Identify which cell holds the provided text, then report its (X, Y) central coordinate. 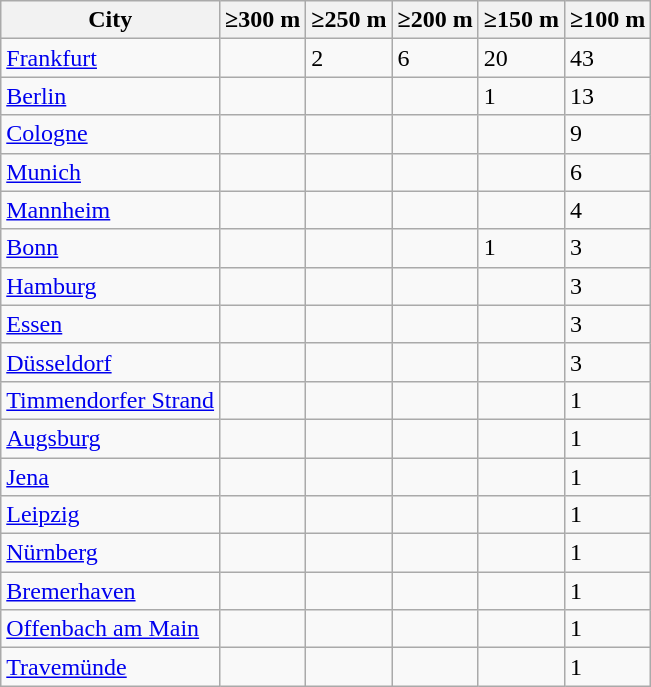
Offenbach am Main (110, 629)
2 (349, 58)
≥200 m (435, 20)
Essen (110, 324)
≥150 m (521, 20)
≥100 m (607, 20)
≥300 m (263, 20)
Munich (110, 172)
Hamburg (110, 286)
43 (607, 58)
4 (607, 210)
Nürnberg (110, 553)
Bremerhaven (110, 591)
≥250 m (349, 20)
20 (521, 58)
City (110, 20)
Timmendorfer Strand (110, 400)
Bonn (110, 248)
Augsburg (110, 438)
Cologne (110, 134)
9 (607, 134)
Mannheim (110, 210)
Berlin (110, 96)
Frankfurt (110, 58)
Düsseldorf (110, 362)
Leipzig (110, 515)
13 (607, 96)
Jena (110, 477)
Travemünde (110, 667)
